For the text-containing cell, return its midpoint in [X, Y] coordinate format. 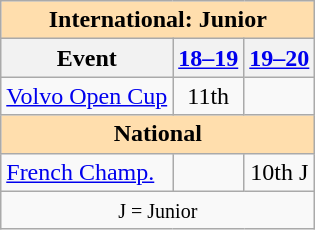
19–20 [280, 58]
18–19 [208, 58]
National [158, 134]
10th J [280, 172]
French Champ. [87, 172]
Volvo Open Cup [87, 96]
11th [208, 96]
International: Junior [158, 20]
Event [87, 58]
J = Junior [158, 210]
